For the text-containing cell, return its midpoint in [x, y] coordinate format. 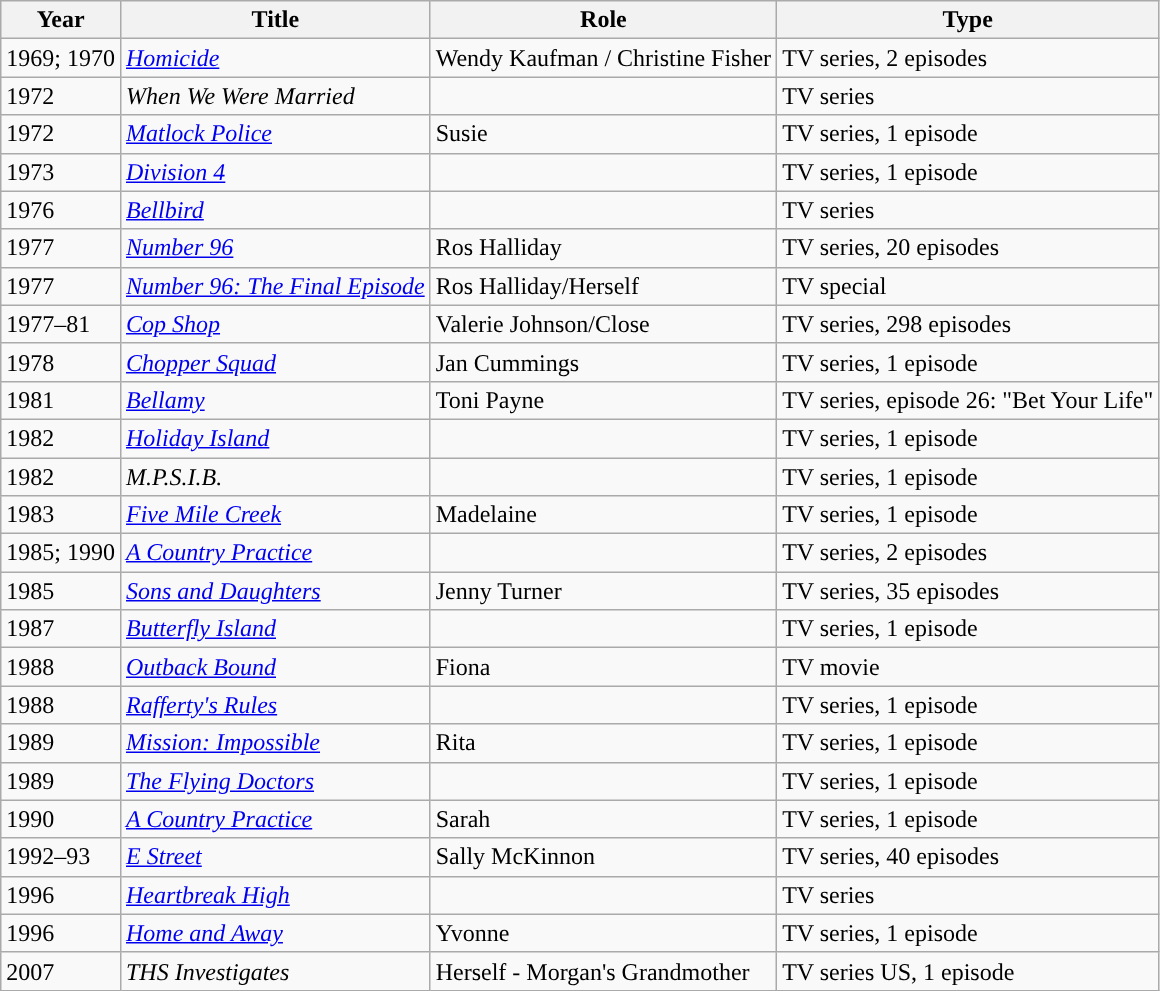
Outback Bound [275, 667]
Year [61, 20]
TV series, 298 episodes [968, 324]
Cop Shop [275, 324]
Heartbreak High [275, 895]
Jenny Turner [603, 591]
Wendy Kaufman / Christine Fisher [603, 58]
Valerie Johnson/Close [603, 324]
Bellbird [275, 210]
1969; 1970 [61, 58]
When We Were Married [275, 96]
M.P.S.I.B. [275, 477]
Susie [603, 134]
Rafferty's Rules [275, 705]
Holiday Island [275, 438]
1990 [61, 819]
Mission: Impossible [275, 743]
Homicide [275, 58]
Ros Halliday/Herself [603, 286]
1977–81 [61, 324]
Butterfly Island [275, 629]
1983 [61, 515]
TV movie [968, 667]
Rita [603, 743]
1973 [61, 172]
1981 [61, 400]
TV series, 20 episodes [968, 248]
Sally McKinnon [603, 857]
Role [603, 20]
TV series, 35 episodes [968, 591]
1978 [61, 362]
Matlock Police [275, 134]
1992–93 [61, 857]
1976 [61, 210]
Herself - Morgan's Grandmother [603, 971]
Ros Halliday [603, 248]
1985; 1990 [61, 553]
Division 4 [275, 172]
Sarah [603, 819]
E Street [275, 857]
Five Mile Creek [275, 515]
Bellamy [275, 400]
TV series US, 1 episode [968, 971]
TV series, 40 episodes [968, 857]
Fiona [603, 667]
Toni Payne [603, 400]
Number 96 [275, 248]
Sons and Daughters [275, 591]
Chopper Squad [275, 362]
Title [275, 20]
2007 [61, 971]
Type [968, 20]
Madelaine [603, 515]
Yvonne [603, 933]
1985 [61, 591]
Jan Cummings [603, 362]
TV special [968, 286]
THS Investigates [275, 971]
The Flying Doctors [275, 781]
1987 [61, 629]
Number 96: The Final Episode [275, 286]
TV series, episode 26: "Bet Your Life" [968, 400]
Home and Away [275, 933]
